Capture the cell that displays the provided text and extract its [x, y] central coordinate. 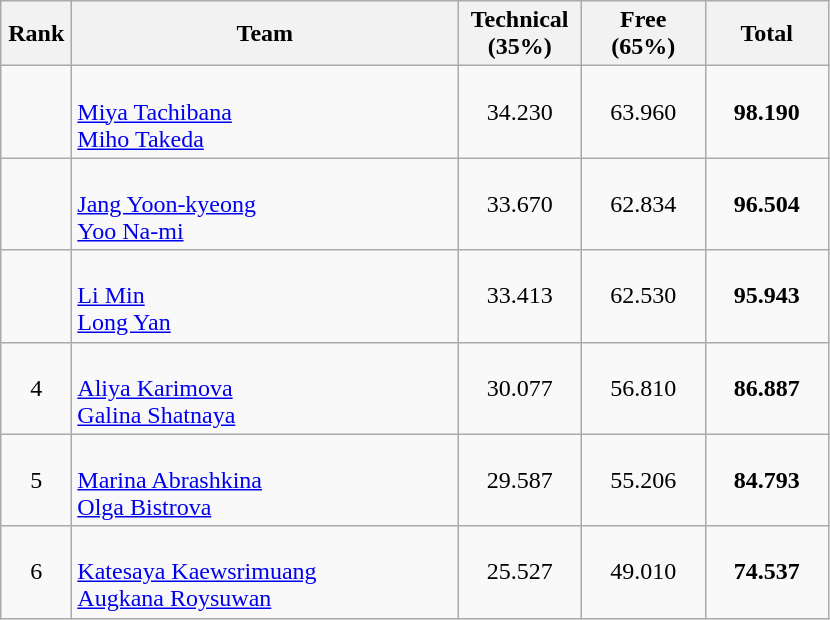
30.077 [520, 388]
56.810 [643, 388]
98.190 [767, 112]
96.504 [767, 204]
Team [265, 34]
62.530 [643, 296]
33.413 [520, 296]
Free(65%) [643, 34]
25.527 [520, 572]
55.206 [643, 480]
63.960 [643, 112]
5 [36, 480]
74.537 [767, 572]
86.887 [767, 388]
Technical(35%) [520, 34]
34.230 [520, 112]
33.670 [520, 204]
Miya TachibanaMiho Takeda [265, 112]
29.587 [520, 480]
49.010 [643, 572]
6 [36, 572]
Katesaya KaewsrimuangAugkana Roysuwan [265, 572]
Li MinLong Yan [265, 296]
Aliya KarimovaGalina Shatnaya [265, 388]
84.793 [767, 480]
Marina AbrashkinaOlga Bistrova [265, 480]
Total [767, 34]
Jang Yoon-kyeongYoo Na-mi [265, 204]
Rank [36, 34]
4 [36, 388]
95.943 [767, 296]
62.834 [643, 204]
